Pinpoint the cell where the given text exists, returning its (x, y) midpoint coordinate. 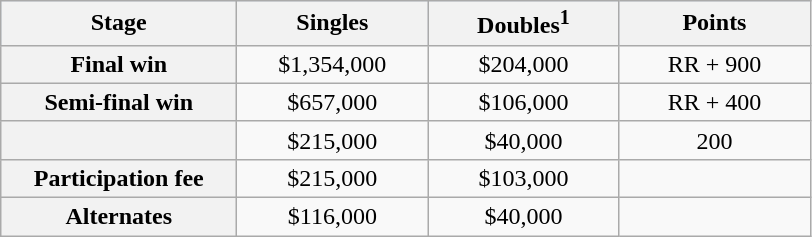
Singles (332, 24)
$106,000 (524, 102)
200 (714, 140)
$204,000 (524, 64)
Points (714, 24)
Participation fee (119, 178)
Semi-final win (119, 102)
$657,000 (332, 102)
Alternates (119, 217)
Doubles1 (524, 24)
$103,000 (524, 178)
Stage (119, 24)
RR + 900 (714, 64)
$116,000 (332, 217)
Final win (119, 64)
RR + 400 (714, 102)
$1,354,000 (332, 64)
